Detect which cell encompasses the target text, then output its [X, Y] center coordinate. 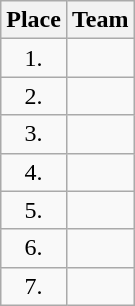
5. [34, 210]
4. [34, 172]
Place [34, 20]
Team [100, 20]
7. [34, 286]
3. [34, 134]
6. [34, 248]
1. [34, 58]
2. [34, 96]
